Return the [x, y] coordinate for the center point of the cell that contains the specified text.  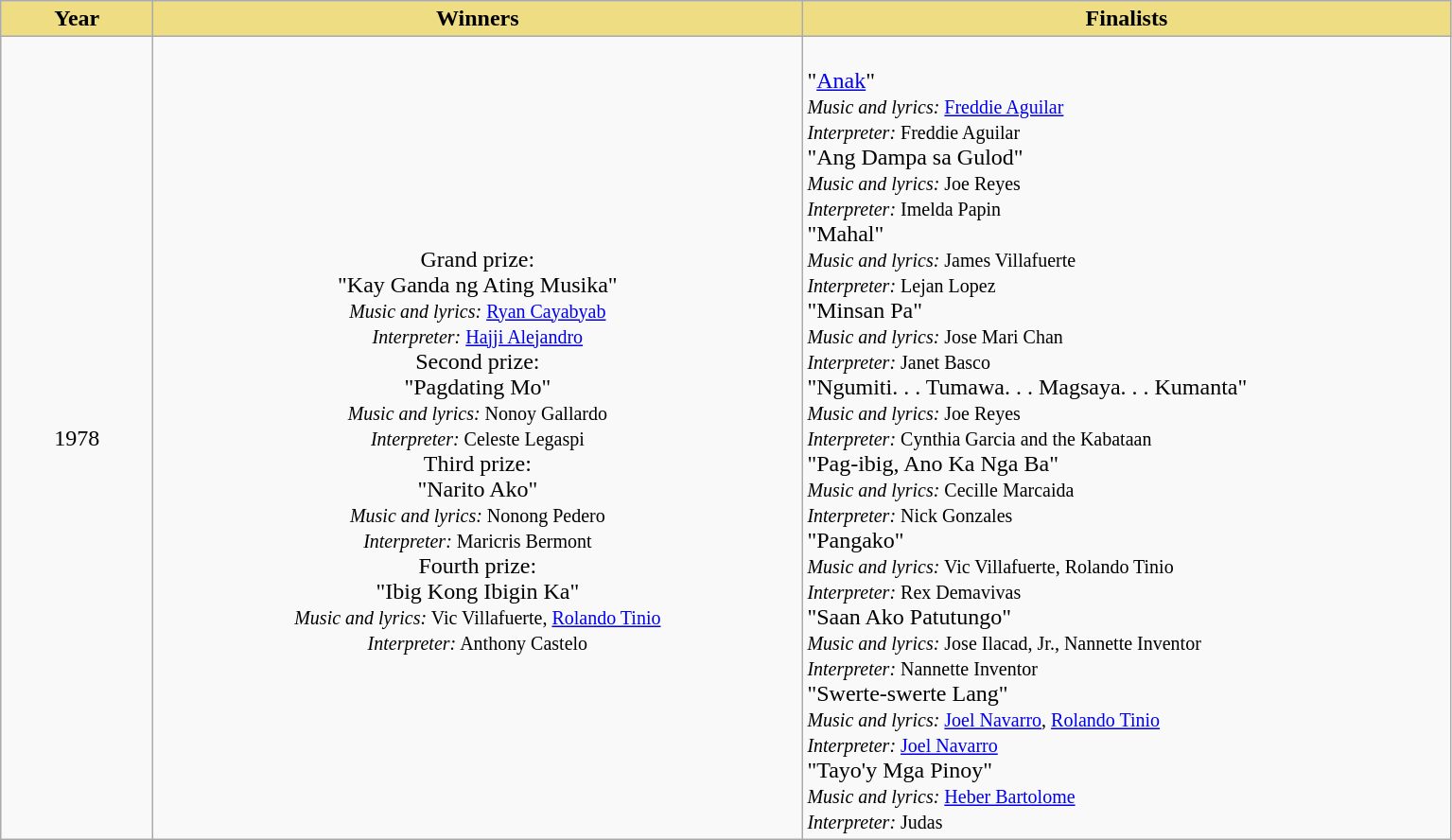
1978 [78, 438]
Year [78, 19]
Winners [478, 19]
Finalists [1127, 19]
